Detect which cell encompasses the target text, then output its [X, Y] center coordinate. 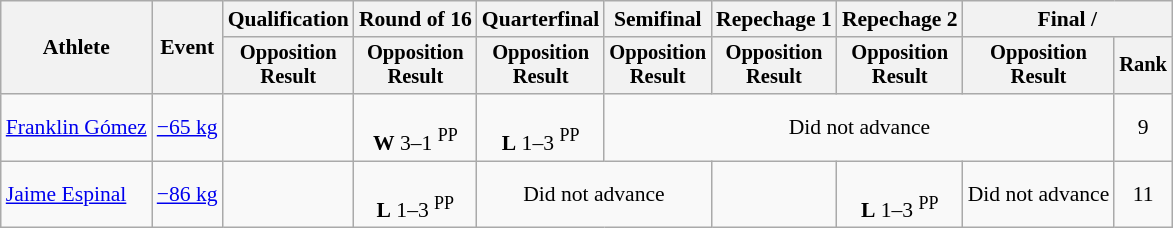
Quarterfinal [541, 19]
W 3–1 PP [416, 128]
9 [1143, 128]
Semifinal [658, 19]
Round of 16 [416, 19]
Repechage 2 [900, 19]
Repechage 1 [774, 19]
−86 kg [188, 194]
Franklin Gómez [76, 128]
Athlete [76, 48]
11 [1143, 194]
Qualification [288, 19]
Final / [1068, 19]
−65 kg [188, 128]
Rank [1143, 66]
Jaime Espinal [76, 194]
Event [188, 48]
